Extract the [x, y] coordinate from the center of the cell holding the provided text.  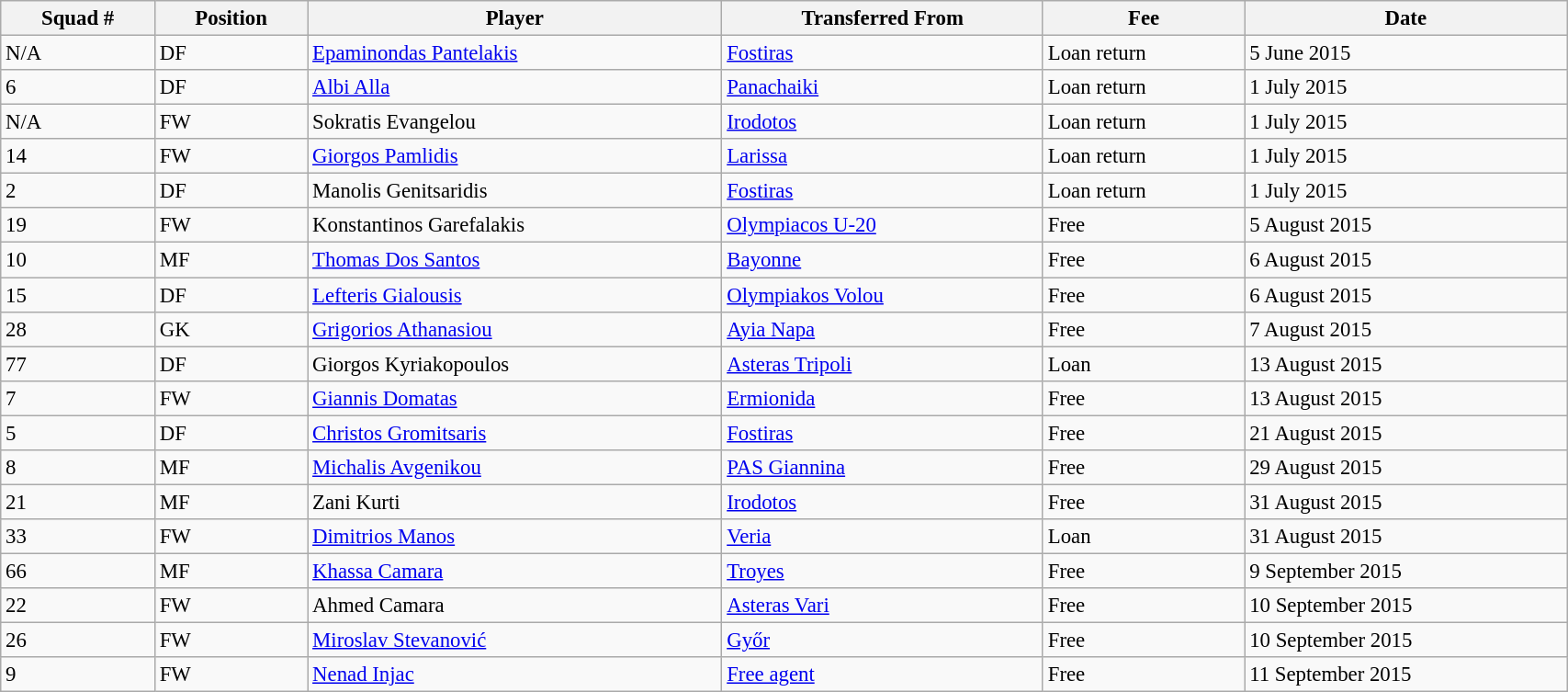
29 August 2015 [1405, 468]
77 [78, 364]
5 [78, 433]
33 [78, 537]
Troyes [883, 571]
Asteras Vari [883, 606]
19 [78, 225]
9 September 2015 [1405, 571]
Győr [883, 641]
Player [514, 18]
Ermionida [883, 398]
Free agent [883, 675]
Bayonne [883, 260]
Veria [883, 537]
Ahmed Camara [514, 606]
21 [78, 502]
Ayia Napa [883, 329]
7 [78, 398]
7 August 2015 [1405, 329]
6 [78, 87]
Sokratis Evangelou [514, 122]
PAS Giannina [883, 468]
Epaminondas Pantelakis [514, 53]
Zani Kurti [514, 502]
5 June 2015 [1405, 53]
28 [78, 329]
Date [1405, 18]
Khassa Camara [514, 571]
Asteras Tripoli [883, 364]
5 August 2015 [1405, 225]
Giorgos Kyriakopoulos [514, 364]
Albi Alla [514, 87]
Christos Gromitsaris [514, 433]
GK [231, 329]
Panachaiki [883, 87]
Konstantinos Garefalakis [514, 225]
Position [231, 18]
66 [78, 571]
9 [78, 675]
Lefteris Gialousis [514, 295]
Fee [1143, 18]
Squad # [78, 18]
Olympiacos U-20 [883, 225]
11 September 2015 [1405, 675]
Thomas Dos Santos [514, 260]
22 [78, 606]
Grigorios Athanasiou [514, 329]
15 [78, 295]
14 [78, 156]
Dimitrios Manos [514, 537]
Miroslav Stevanović [514, 641]
10 [78, 260]
Nenad Injac [514, 675]
Michalis Avgenikou [514, 468]
21 August 2015 [1405, 433]
Giannis Domatas [514, 398]
26 [78, 641]
Transferred From [883, 18]
2 [78, 191]
Giorgos Pamlidis [514, 156]
Olympiakos Volou [883, 295]
8 [78, 468]
Manolis Genitsaridis [514, 191]
Larissa [883, 156]
